Return (X, Y) of the center of cell containing provided text 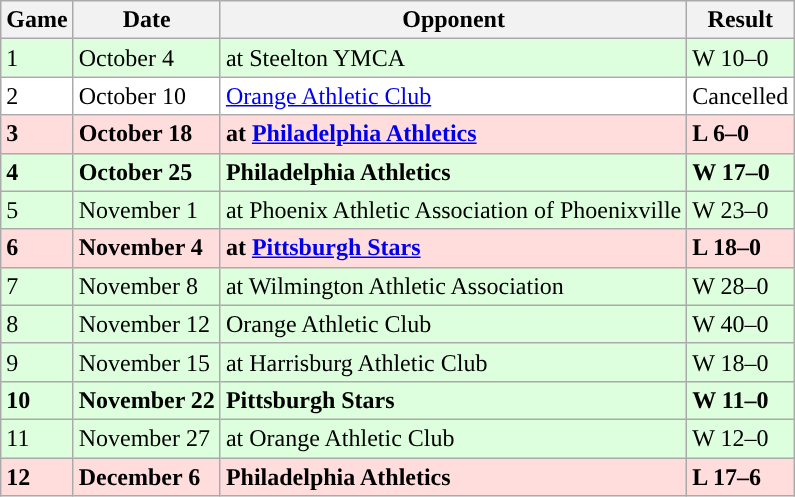
W 40–0 (740, 324)
at Wilmington Athletic Association (453, 286)
W 11–0 (740, 400)
W 18–0 (740, 362)
5 (37, 210)
Opponent (453, 20)
W 23–0 (740, 210)
1 (37, 58)
9 (37, 362)
3 (37, 134)
12 (37, 477)
November 8 (146, 286)
November 27 (146, 438)
L 6–0 (740, 134)
2 (37, 96)
6 (37, 248)
11 (37, 438)
November 4 (146, 248)
W 17–0 (740, 172)
7 (37, 286)
at Philadelphia Athletics (453, 134)
W 28–0 (740, 286)
November 15 (146, 362)
W 10–0 (740, 58)
Game (37, 20)
November 12 (146, 324)
10 (37, 400)
October 18 (146, 134)
October 25 (146, 172)
at Pittsburgh Stars (453, 248)
November 1 (146, 210)
W 12–0 (740, 438)
L 18–0 (740, 248)
Date (146, 20)
at Phoenix Athletic Association of Phoenixville (453, 210)
8 (37, 324)
October 4 (146, 58)
Result (740, 20)
November 22 (146, 400)
December 6 (146, 477)
4 (37, 172)
at Harrisburg Athletic Club (453, 362)
Cancelled (740, 96)
L 17–6 (740, 477)
at Steelton YMCA (453, 58)
October 10 (146, 96)
at Orange Athletic Club (453, 438)
Pittsburgh Stars (453, 400)
